Find where the given text appears and provide that cell's center as [X, Y] coordinate. 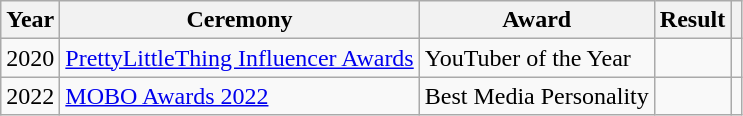
Best Media Personality [536, 96]
Ceremony [240, 20]
PrettyLittleThing Influencer Awards [240, 58]
MOBO Awards 2022 [240, 96]
Award [536, 20]
Result [692, 20]
2022 [30, 96]
YouTuber of the Year [536, 58]
2020 [30, 58]
Year [30, 20]
